Find where the given text appears and provide that cell's center as (X, Y) coordinate. 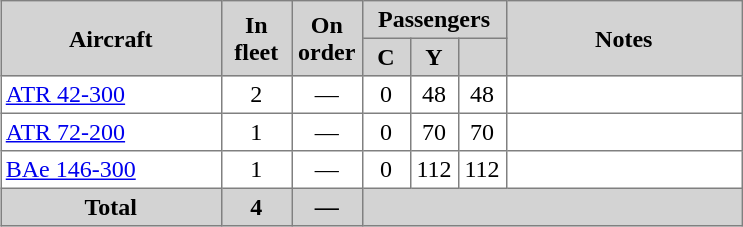
ATR 72-200 (110, 132)
Passengers (434, 20)
Total (110, 207)
Aircraft (110, 38)
4 (256, 207)
C (386, 57)
BAe 146-300 (110, 170)
On order (327, 38)
Y (434, 57)
2 (256, 95)
Notes (624, 38)
ATR 42-300 (110, 95)
In fleet (256, 38)
